Return the (X, Y) coordinate for the center point of the cell that contains the specified text.  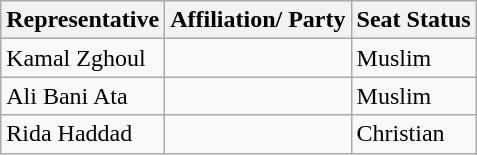
Seat Status (414, 20)
Christian (414, 134)
Rida Haddad (83, 134)
Affiliation/ Party (258, 20)
Representative (83, 20)
Kamal Zghoul (83, 58)
Ali Bani Ata (83, 96)
